Locate the cell with the specified text and output its (X, Y) center coordinate. 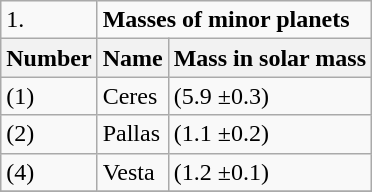
Name (132, 58)
Masses of minor planets (234, 20)
(1) (49, 96)
Number (49, 58)
1. (49, 20)
(2) (49, 134)
(5.9 ±0.3) (270, 96)
Pallas (132, 134)
(1.1 ±0.2) (270, 134)
Mass in solar mass (270, 58)
Vesta (132, 172)
(1.2 ±0.1) (270, 172)
(4) (49, 172)
Ceres (132, 96)
